Return the [X, Y] coordinate for the center point of the cell that contains the specified text.  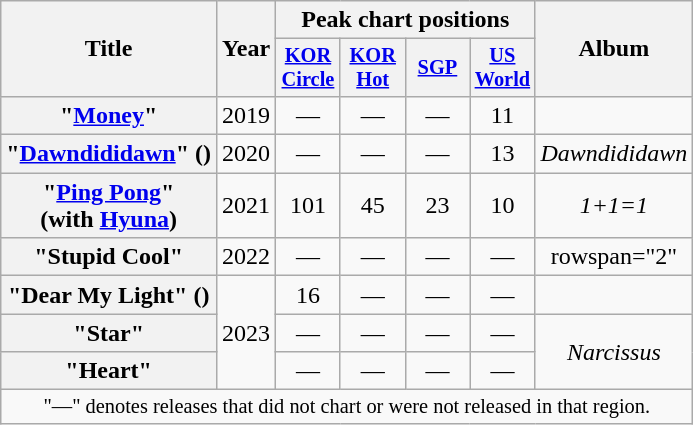
"Stupid Cool" [109, 257]
2019 [246, 115]
2020 [246, 154]
KORCircle [308, 68]
2021 [246, 206]
US World [502, 68]
Year [246, 49]
Album [614, 49]
KORHot [372, 68]
16 [308, 295]
rowspan="2" [614, 257]
2023 [246, 333]
Dawndididawn [614, 154]
2022 [246, 257]
Peak chart positions [406, 20]
"—" denotes releases that did not chart or were not released in that region. [347, 407]
13 [502, 154]
Title [109, 49]
"Money" [109, 115]
SGP [438, 68]
1+1=1 [614, 206]
"Heart" [109, 371]
"Star" [109, 333]
"Dawndididawn" () [109, 154]
10 [502, 206]
101 [308, 206]
11 [502, 115]
23 [438, 206]
"Dear My Light" () [109, 295]
Narcissus [614, 352]
45 [372, 206]
"Ping Pong"(with Hyuna) [109, 206]
